Determine the [x, y] coordinate at the center of the cell enclosing the given text.  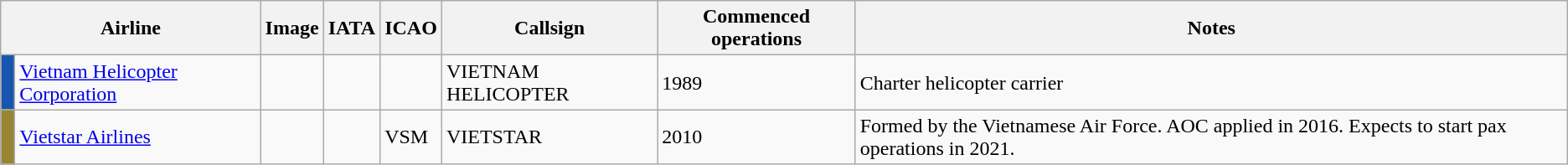
Charter helicopter carrier [1211, 82]
Vietnam Helicopter Corporation [137, 82]
Notes [1211, 28]
Commenced operations [756, 28]
Callsign [549, 28]
1989 [756, 82]
2010 [756, 137]
Vietstar Airlines [137, 137]
VIETNAM HELICOPTER [549, 82]
IATA [352, 28]
Image [291, 28]
Formed by the Vietnamese Air Force. AOC applied in 2016. Expects to start pax operations in 2021. [1211, 137]
VSM [411, 137]
ICAO [411, 28]
Airline [131, 28]
VIETSTAR [549, 137]
